For the text-containing cell, return its midpoint in (X, Y) coordinate format. 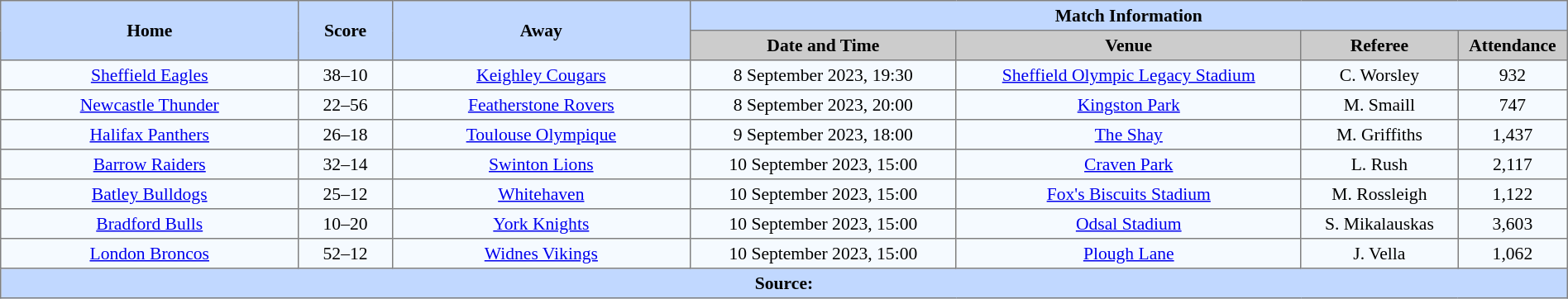
Source: (784, 283)
2,117 (1513, 164)
C. Worsley (1379, 75)
22–56 (346, 105)
Plough Lane (1128, 254)
Venue (1128, 45)
Keighley Cougars (541, 75)
Away (541, 31)
Newcastle Thunder (150, 105)
Whitehaven (541, 194)
Fox's Biscuits Stadium (1128, 194)
Score (346, 31)
Barrow Raiders (150, 164)
Halifax Panthers (150, 135)
The Shay (1128, 135)
M. Griffiths (1379, 135)
3,603 (1513, 224)
Swinton Lions (541, 164)
38–10 (346, 75)
Bradford Bulls (150, 224)
26–18 (346, 135)
Match Information (1128, 16)
Widnes Vikings (541, 254)
J. Vella (1379, 254)
32–14 (346, 164)
8 September 2023, 19:30 (823, 75)
1,062 (1513, 254)
932 (1513, 75)
Home (150, 31)
Odsal Stadium (1128, 224)
S. Mikalauskas (1379, 224)
10–20 (346, 224)
Batley Bulldogs (150, 194)
Date and Time (823, 45)
M. Rossleigh (1379, 194)
London Broncos (150, 254)
Sheffield Eagles (150, 75)
Toulouse Olympique (541, 135)
Attendance (1513, 45)
York Knights (541, 224)
747 (1513, 105)
1,437 (1513, 135)
8 September 2023, 20:00 (823, 105)
Craven Park (1128, 164)
M. Smaill (1379, 105)
25–12 (346, 194)
L. Rush (1379, 164)
Kingston Park (1128, 105)
1,122 (1513, 194)
9 September 2023, 18:00 (823, 135)
Featherstone Rovers (541, 105)
Referee (1379, 45)
Sheffield Olympic Legacy Stadium (1128, 75)
52–12 (346, 254)
